Output the [x, y] coordinate of the center of the cell containing the given text.  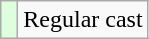
Regular cast [83, 20]
